Determine the (x, y) coordinate at the center of the cell enclosing the given text.  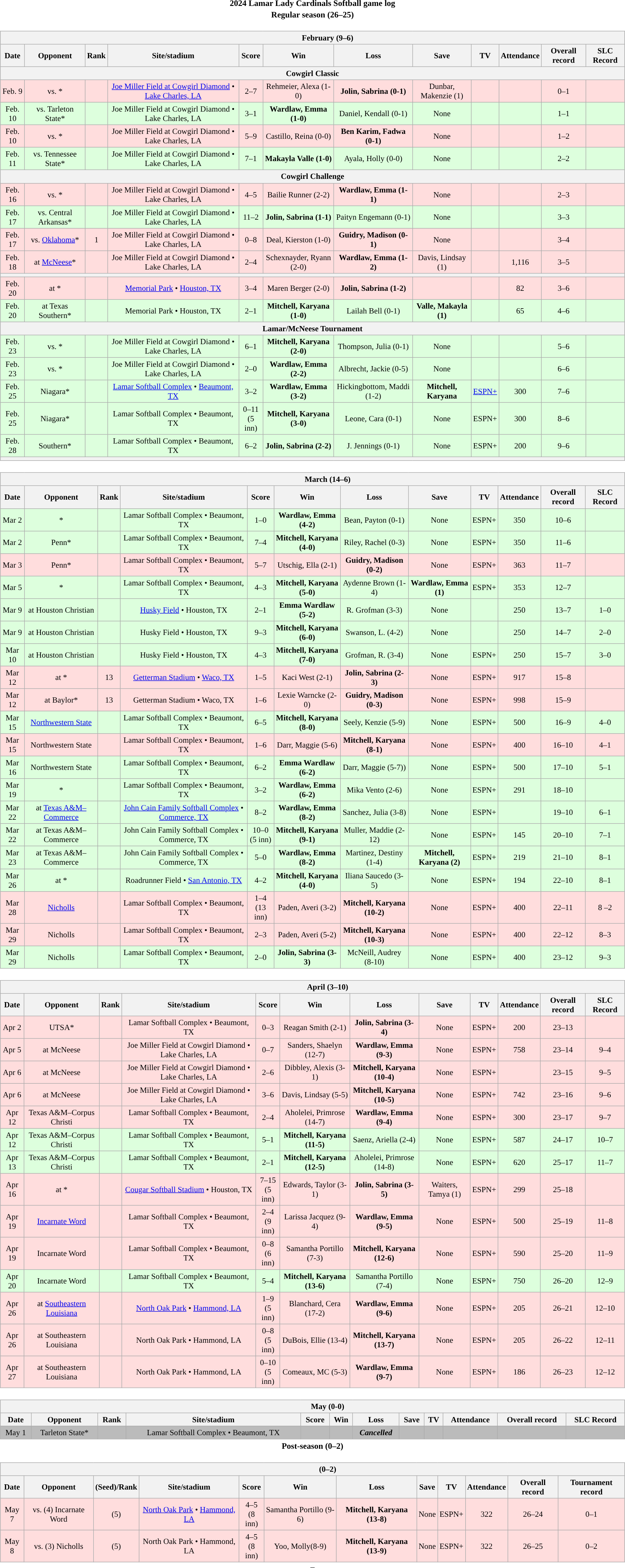
Maren Berger (2-0) (299, 288)
Wardlaw, Emma (2-2) (299, 369)
22–10 (563, 880)
4–5 (251, 195)
Mitchell, Karyana (1-0) (299, 311)
3–5 (564, 262)
Mitchell, Karyana (6-0) (307, 632)
Jolin, Sabrina (2-3) (375, 677)
23–14 (563, 1050)
vs. (4) Incarnate Word (59, 1514)
11–6 (563, 543)
Mitchell, Karyana (8-0) (307, 722)
at McNeese* (55, 262)
6–5 (261, 722)
26–23 (563, 1372)
9–7 (605, 1117)
25–18 (563, 1190)
Mar 28 (13, 907)
620 (519, 1162)
Apr 27 (12, 1372)
998 (519, 700)
0–11(5 inn) (251, 419)
8–6 (564, 419)
15–8 (563, 677)
Leone, Cara (0-1) (373, 419)
26–25 (533, 1546)
Feb. 11 (13, 159)
Reagan Smith (2-1) (315, 1027)
5–4 (268, 1280)
Mitchell, Karyana (2-0) (299, 347)
0–8(5 inn) (268, 1340)
Paden, Averi (5-2) (307, 934)
McNeill, Audrey (8-10) (375, 957)
Mitchell, Karyana (7-0) (307, 655)
Iliana Saucedo (3-5) (375, 880)
May 7 (12, 1514)
587 (519, 1140)
5–9 (251, 136)
Lailah Bell (0-1) (373, 311)
Wardlaw, Emma (1-2) (373, 262)
3–3 (564, 217)
2–6 (268, 1073)
Aydenne Brown (1-4) (375, 587)
10–0(5 inn) (261, 835)
145 (519, 835)
Mar 26 (13, 880)
10–6 (563, 520)
5–0 (261, 858)
25–20 (563, 1253)
Bailie Runner (2-2) (299, 195)
219 (519, 858)
Feb. 16 (13, 195)
Mitchell, Karyana (10-2) (375, 907)
23–17 (563, 1117)
0–3 (268, 1027)
4–6 (564, 311)
26–20 (563, 1280)
11–8 (605, 1221)
Jolin, Sabrina (3-5) (384, 1190)
16–9 (563, 722)
10–7 (605, 1140)
7–6 (564, 391)
Kaci West (2-1) (307, 677)
Thompson, Julia (0-1) (373, 347)
291 (519, 790)
7–15(5 inn) (268, 1190)
Ayala, Holly (0-0) (373, 159)
Jolin, Sabrina (1-2) (373, 288)
6–6 (564, 369)
Wardlaw, Emma (1) (439, 587)
February (9–6) (312, 38)
Jolin, Sabrina (2-2) (299, 446)
Wardlaw, Emma (6-2) (307, 790)
Samantha Portillo (7-4) (384, 1280)
23–13 (563, 1027)
Mitchell, Karyana (5-0) (307, 587)
April (3–10) (312, 987)
25–17 (563, 1162)
25–19 (563, 1221)
March (14–6) (312, 479)
Mitchell, Karyana (2) (439, 858)
Dibbley, Alexis (3-1) (315, 1073)
Albrecht, Jackie (0-5) (373, 369)
Mitchell, Karyana (13-7) (384, 1340)
Apr 16 (12, 1190)
Wardlaw, Emma (9-6) (384, 1308)
23–16 (563, 1095)
82 (520, 288)
11–9 (605, 1253)
Apr 20 (12, 1280)
Lamar/McNeese Tournament (312, 328)
Samantha Portillo (9-6) (300, 1514)
Guidry, Madison (0-3) (375, 700)
24–17 (563, 1140)
Saenz, Ariella (2-4) (384, 1140)
4–0 (605, 722)
4–1 (605, 745)
9–5 (605, 1073)
Castillo, Reina (0-0) (299, 136)
Roadrunner Field • San Antonio, TX (184, 880)
Mitchell, Karyana (8-1) (375, 745)
11–2 (251, 217)
353 (519, 587)
Grofman, R. (3-4) (375, 655)
Larissa Jacquez (9-4) (315, 1221)
(0–2) (312, 1469)
2–2 (564, 159)
Mar 3 (13, 565)
186 (519, 1372)
Seely, Kenzie (5-9) (375, 722)
Apr 5 (12, 1050)
194 (519, 880)
Wardlaw, Emma (9-4) (384, 1117)
Cancelled (376, 1433)
590 (519, 1253)
8–3 (605, 934)
vs. Oklahoma* (55, 239)
Cougar Softball Stadium • Houston, TX (189, 1190)
(Seed)/Rank (116, 1487)
Southern* (55, 446)
12–11 (605, 1340)
Schexnayder, Ryann (2-0) (299, 262)
Lexie Warncke (2-0) (307, 700)
Wardlaw, Emma (9-5) (384, 1221)
Mitchell, Karyana (10-4) (384, 1073)
Swanson, L. (4-2) (375, 632)
Mitchell, Karyana (13-9) (377, 1546)
Ben Karim, Fadwa (0-1) (373, 136)
13–7 (563, 609)
May 8 (12, 1546)
Jolin, Sabrina (0-1) (373, 91)
Utschig, Ella (2-1) (307, 565)
16–10 (563, 745)
758 (519, 1050)
9–4 (605, 1050)
Feb. 18 (13, 262)
363 (519, 565)
Feb. 28 (13, 446)
Riley, Rachel (0-3) (375, 543)
Wardlaw, Emma (4-2) (307, 520)
917 (519, 677)
Mar 5 (13, 587)
3–1 (251, 114)
3–0 (605, 655)
1–2 (564, 136)
Tournament record (592, 1487)
Wardlaw, Emma (9-7) (384, 1372)
1–9(5 inn) (268, 1308)
Dunbar, Makenzie (1) (442, 91)
at Texas Southern* (55, 311)
Mika Vento (2-6) (375, 790)
Mitchell, Karyana (13-8) (377, 1514)
vs. Tennessee State* (55, 159)
0–8 (251, 239)
Apr 13 (12, 1162)
21–10 (563, 858)
at Baylor* (61, 700)
Martinez, Destiny (1-4) (375, 858)
12–12 (605, 1372)
Darr, Maggie (5-7)) (375, 768)
299 (519, 1190)
vs. Central Arkansas* (55, 217)
0–2 (592, 1546)
May (0-0) (312, 1406)
Mar 16 (13, 768)
Aholelei, Primrose (14-7) (315, 1117)
Samantha Portillo (7-3) (315, 1253)
8 –2 (605, 907)
750 (519, 1280)
Comeaux, MC (5-3) (315, 1372)
23–15 (563, 1073)
Waiters, Tamya (1) (445, 1190)
Apr 2 (12, 1027)
1,116 (520, 262)
DuBois, Ellie (13-4) (315, 1340)
Mitchell, Karyana (10-3) (375, 934)
UTSA* (61, 1027)
0–10(5 inn) (268, 1372)
Emma Wardlaw (6-2) (307, 768)
vs. (3) Nicholls (59, 1546)
Mitchell, Karyana (12-6) (384, 1253)
26–24 (533, 1514)
Cowgirl Challenge (312, 176)
Mitchell, Karyana (11-5) (315, 1140)
23–12 (563, 957)
17–10 (563, 768)
15–9 (563, 700)
Makayla Valle (1-0) (299, 159)
1 (97, 239)
Mar 10 (13, 655)
Mitchell, Karyana (10-5) (384, 1095)
7–4 (261, 543)
1–4(13 inn) (261, 907)
19–10 (563, 812)
Paityn Engemann (0-1) (373, 217)
0–8(6 inn) (268, 1253)
Daniel, Kendall (0-1) (373, 114)
Rehmeier, Alexa (1-0) (299, 91)
Darr, Maggie (5-6) (307, 745)
Wardlaw, Emma (9-3) (384, 1050)
R. Grofman (3-3) (375, 609)
Mitchell, Karyana (13-6) (315, 1280)
Bean, Payton (0-1) (375, 520)
Blanchard, Cera (17-2) (315, 1308)
26–21 (563, 1308)
15–7 (563, 655)
0–7 (268, 1050)
Emma Wardlaw (5-2) (307, 609)
5–6 (564, 347)
Jolin, Sabrina (1-1) (299, 217)
8–2 (261, 812)
1–1 (564, 114)
Wardlaw, Emma (1-1) (373, 195)
Mar 19 (13, 790)
12–9 (605, 1280)
26–22 (563, 1340)
2–7 (251, 91)
18–10 (563, 790)
4–2 (261, 880)
22–12 (563, 934)
Valle, Makayla (1) (442, 311)
Mar 23 (13, 858)
Jolin, Sabrina (3-3) (307, 957)
Mitchell, Karyana (12-5) (315, 1162)
65 (520, 311)
14–7 (563, 632)
Tarleton State* (64, 1433)
20–10 (563, 835)
Sanchez, Julia (3-8) (375, 812)
Yoo, Molly(8-9) (300, 1546)
Aholelei, Primrose (14-8) (384, 1162)
Cowgirl Classic (312, 73)
Guidry, Madison (0-1) (373, 239)
22–11 (563, 907)
2–4(9 inn) (268, 1221)
742 (519, 1095)
1–5 (261, 677)
Feb. 9 (13, 91)
5–7 (261, 565)
Sanders, Shaelyn (12-7) (315, 1050)
Davis, Lindsay (5-5) (315, 1095)
12–10 (605, 1308)
Jolin, Sabrina (3-4) (384, 1027)
Hickingbottom, Maddi (1-2) (373, 391)
Mitchell, Karyana (9-1) (307, 835)
Guidry, Madison (0-2) (375, 565)
vs. Tarleton State* (55, 114)
May 1 (16, 1433)
Paden, Averi (3-2) (307, 907)
Deal, Kierston (1-0) (299, 239)
Edwards, Taylor (3-1) (315, 1190)
Wardlaw, Emma (3-2) (299, 391)
Davis, Lindsay (1) (442, 262)
J. Jennings (0-1) (373, 446)
Mitchell, Karyana (442, 391)
Mitchell, Karyana (3-0) (299, 419)
Muller, Maddie (2-12) (375, 835)
Wardlaw, Emma (1-0) (299, 114)
12–7 (563, 587)
